Pinpoint the cell where the given text exists, returning its (X, Y) midpoint coordinate. 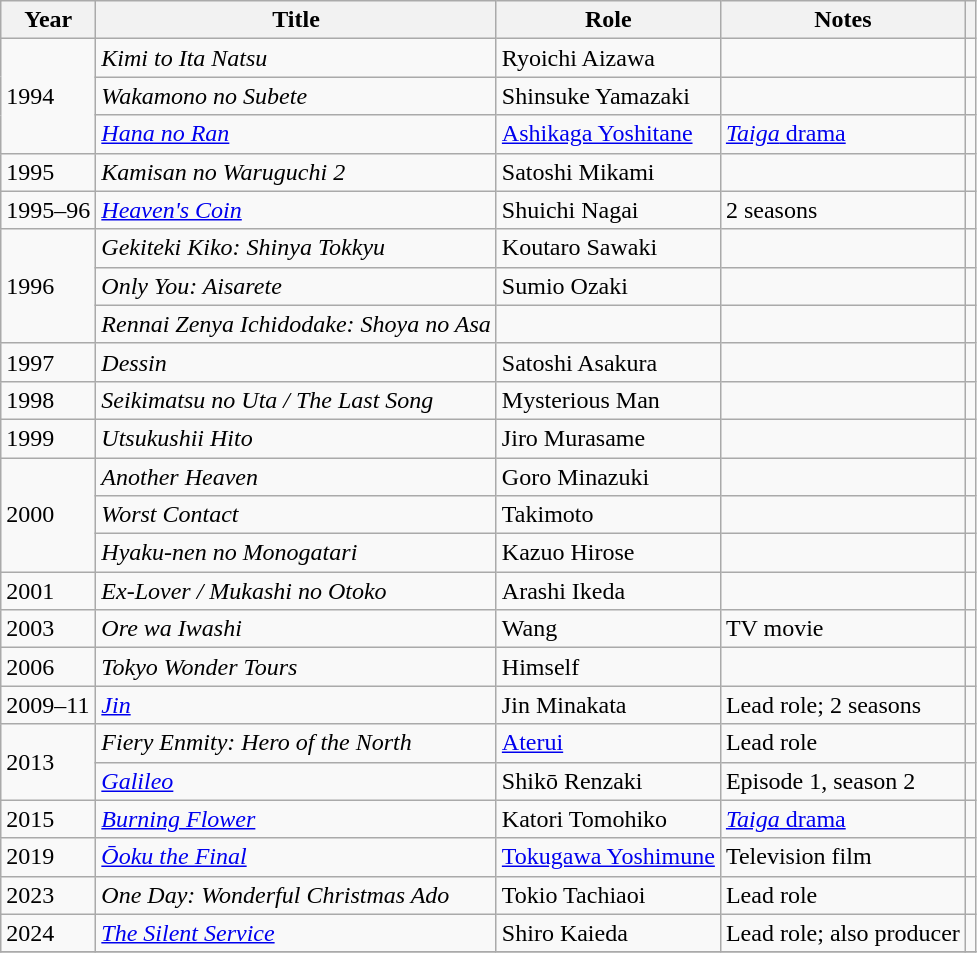
Shinsuke Yamazaki (608, 96)
Mysterious Man (608, 400)
Tokio Tachiaoi (608, 895)
Only You: Aisarete (296, 286)
Hyaku-nen no Monogatari (296, 553)
Utsukushii Hito (296, 438)
Katori Tomohiko (608, 819)
Ashikaga Yoshitane (608, 134)
2 seasons (842, 210)
2001 (48, 591)
Kamisan no Waruguchi 2 (296, 172)
Takimoto (608, 515)
Rennai Zenya Ichidodake: Shoya no Asa (296, 324)
1995 (48, 172)
Gekiteki Kiko: Shinya Tokkyu (296, 248)
2023 (48, 895)
Shiro Kaieda (608, 933)
1997 (48, 362)
Notes (842, 20)
Koutaro Sawaki (608, 248)
One Day: Wonderful Christmas Ado (296, 895)
2006 (48, 667)
Heaven's Coin (296, 210)
Tokugawa Yoshimune (608, 857)
Ex-Lover / Mukashi no Otoko (296, 591)
Kazuo Hirose (608, 553)
Jiro Murasame (608, 438)
Ōoku the Final (296, 857)
Tokyo Wonder Tours (296, 667)
Ore wa Iwashi (296, 629)
The Silent Service (296, 933)
TV movie (842, 629)
2003 (48, 629)
1998 (48, 400)
2024 (48, 933)
Dessin (296, 362)
1994 (48, 96)
Lead role; also producer (842, 933)
Hana no Ran (296, 134)
Fiery Enmity: Hero of the North (296, 743)
1995–96 (48, 210)
Sumio Ozaki (608, 286)
Shuichi Nagai (608, 210)
Galileo (296, 781)
Arashi Ikeda (608, 591)
2019 (48, 857)
Himself (608, 667)
2000 (48, 515)
Wakamono no Subete (296, 96)
Satoshi Asakura (608, 362)
2013 (48, 762)
Title (296, 20)
Role (608, 20)
Jin (296, 705)
Jin Minakata (608, 705)
Wang (608, 629)
Ryoichi Aizawa (608, 58)
Episode 1, season 2 (842, 781)
1999 (48, 438)
Lead role; 2 seasons (842, 705)
2015 (48, 819)
2009–11 (48, 705)
Satoshi Mikami (608, 172)
Shikō Renzaki (608, 781)
1996 (48, 286)
Seikimatsu no Uta / The Last Song (296, 400)
Burning Flower (296, 819)
Another Heaven (296, 477)
Worst Contact (296, 515)
Kimi to Ita Natsu (296, 58)
Television film (842, 857)
Year (48, 20)
Goro Minazuki (608, 477)
Aterui (608, 743)
